Output the (X, Y) coordinate of the center of the cell containing the given text.  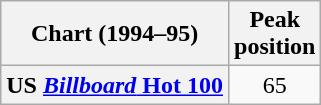
Chart (1994–95) (115, 34)
65 (275, 85)
Peakposition (275, 34)
US Billboard Hot 100 (115, 85)
